Determine the [x, y] coordinate at the center of the cell enclosing the given text.  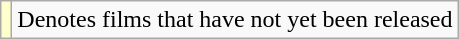
Denotes films that have not yet been released [235, 20]
